Detect which cell encompasses the target text, then output its (X, Y) center coordinate. 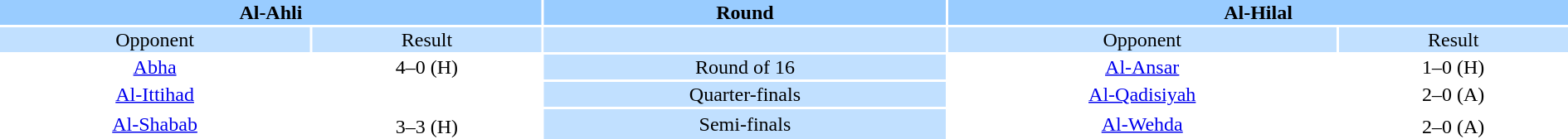
Al-Qadisiyah (1142, 94)
Al-Ittihad (154, 94)
Al-Shabab (154, 124)
4–0 (H) (426, 67)
Al-Ansar (1142, 67)
Round (745, 12)
Quarter-finals (745, 94)
1–0 (H) (1454, 67)
Semi-finals (745, 124)
Abha (154, 67)
Al-Hilal (1258, 12)
3–3 (H) (426, 127)
Al-Ahli (270, 12)
Round of 16 (745, 67)
Al-Wehda (1142, 124)
